For the text-containing cell, return its midpoint in [X, Y] coordinate format. 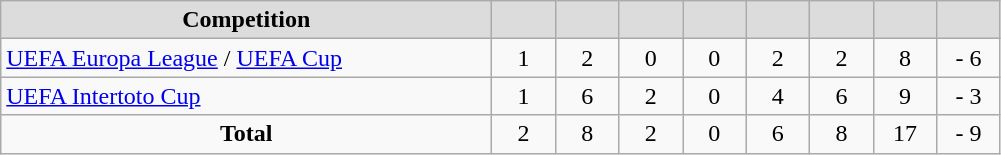
Competition [246, 20]
- 6 [969, 58]
- 3 [969, 96]
UEFA Intertoto Cup [246, 96]
UEFA Europa League / UEFA Cup [246, 58]
17 [905, 134]
9 [905, 96]
Total [246, 134]
- 9 [969, 134]
4 [778, 96]
